Output the [X, Y] coordinate of the center of the cell containing the given text.  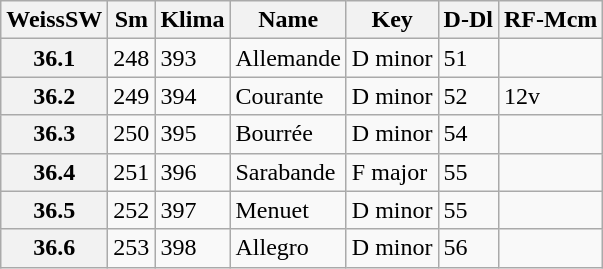
398 [192, 248]
RF-Mcm [550, 20]
36.1 [54, 58]
51 [468, 58]
Allemande [288, 58]
251 [132, 172]
Name [288, 20]
252 [132, 210]
394 [192, 96]
Courante [288, 96]
Sm [132, 20]
Sarabande [288, 172]
Allegro [288, 248]
52 [468, 96]
36.4 [54, 172]
Key [392, 20]
D-Dl [468, 20]
54 [468, 134]
36.6 [54, 248]
56 [468, 248]
393 [192, 58]
12v [550, 96]
395 [192, 134]
Bourrée [288, 134]
Klima [192, 20]
397 [192, 210]
249 [132, 96]
WeissSW [54, 20]
36.5 [54, 210]
396 [192, 172]
F major [392, 172]
248 [132, 58]
253 [132, 248]
36.3 [54, 134]
250 [132, 134]
Menuet [288, 210]
36.2 [54, 96]
